Identify which cell holds the provided text, then report its [X, Y] central coordinate. 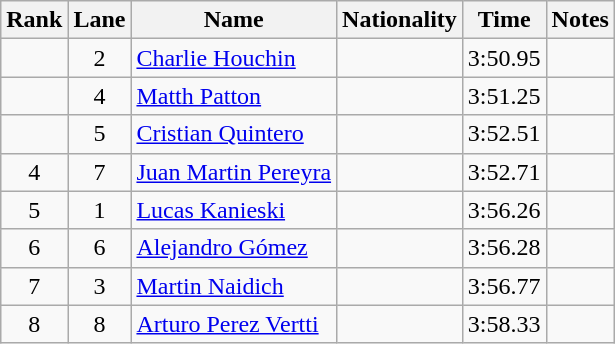
Name [234, 20]
3:56.26 [504, 210]
Lane [100, 20]
Martin Naidich [234, 286]
3:58.33 [504, 324]
Alejandro Gómez [234, 248]
Lucas Kanieski [234, 210]
3:51.25 [504, 96]
Charlie Houchin [234, 58]
2 [100, 58]
Rank [34, 20]
3:50.95 [504, 58]
3:52.51 [504, 134]
Time [504, 20]
3:56.77 [504, 286]
Nationality [400, 20]
Matth Patton [234, 96]
1 [100, 210]
3:52.71 [504, 172]
3:56.28 [504, 248]
Juan Martin Pereyra [234, 172]
Cristian Quintero [234, 134]
Arturo Perez Vertti [234, 324]
Notes [580, 20]
3 [100, 286]
